Detect which cell encompasses the target text, then output its (X, Y) center coordinate. 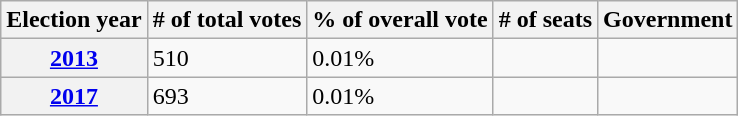
% of overall vote (400, 20)
# of total votes (227, 20)
2013 (74, 58)
# of seats (545, 20)
693 (227, 96)
Government (668, 20)
2017 (74, 96)
510 (227, 58)
Election year (74, 20)
